Scan for the cell matching the given text and deliver its (X, Y) coordinate at center. 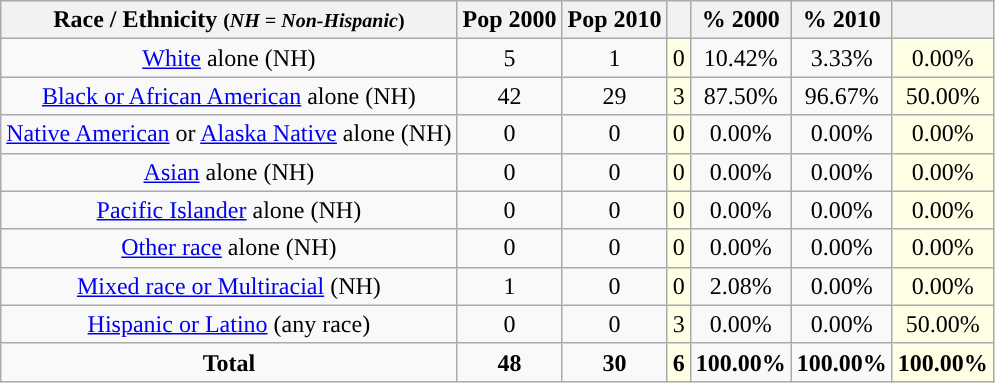
3.33% (842, 58)
Race / Ethnicity (NH = Non-Hispanic) (229, 20)
87.50% (740, 96)
% 2000 (740, 20)
Other race alone (NH) (229, 248)
Black or African American alone (NH) (229, 96)
% 2010 (842, 20)
10.42% (740, 58)
2.08% (740, 286)
Native American or Alaska Native alone (NH) (229, 134)
42 (510, 96)
48 (510, 362)
30 (614, 362)
Asian alone (NH) (229, 172)
Hispanic or Latino (any race) (229, 324)
96.67% (842, 96)
29 (614, 96)
5 (510, 58)
Total (229, 362)
Pop 2010 (614, 20)
White alone (NH) (229, 58)
Pacific Islander alone (NH) (229, 210)
Mixed race or Multiracial (NH) (229, 286)
6 (678, 362)
Pop 2000 (510, 20)
